Return (X, Y) of the center of cell containing provided text 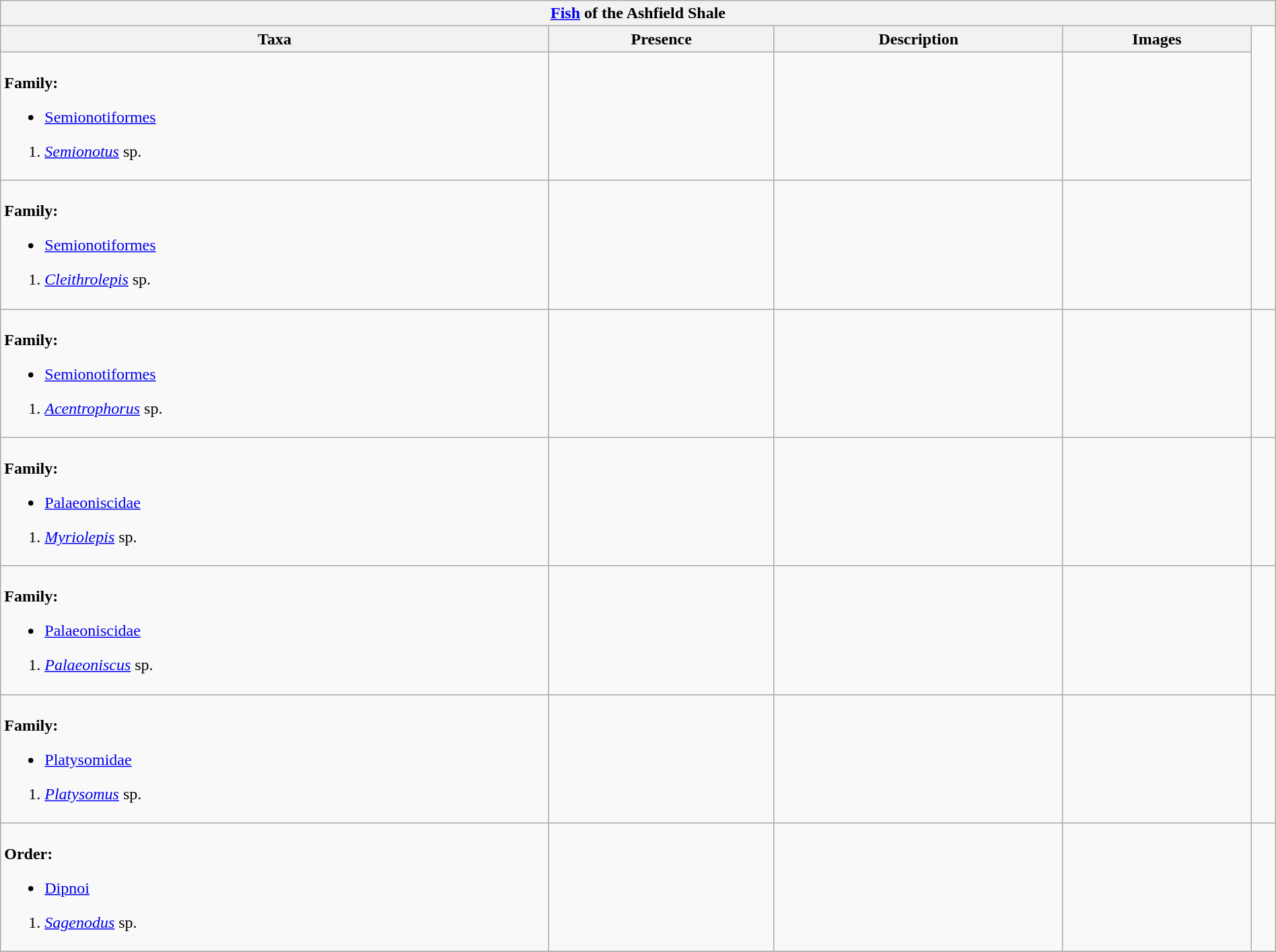
Family:SemionotiformesCleithrolepis sp. (275, 245)
Family:SemionotiformesSemionotus sp. (275, 116)
Family:SemionotiformesAcentrophorus sp. (275, 373)
Presence (661, 39)
Family:PalaeoniscidaeMyriolepis sp. (275, 502)
Family:PlatysomidaePlatysomus sp. (275, 759)
Description (918, 39)
Fish of the Ashfield Shale (638, 13)
Images (1156, 39)
Taxa (275, 39)
Family:PalaeoniscidaePalaeoniscus sp. (275, 630)
Order:DipnoiSagenodus sp. (275, 887)
